Locate the cell with the specified text and output its (x, y) center coordinate. 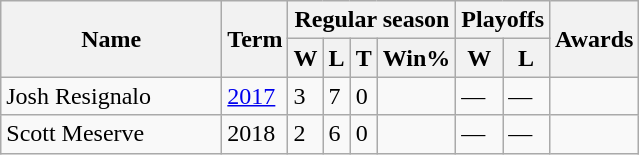
2 (306, 134)
Name (112, 39)
6 (336, 134)
Josh Resignalo (112, 96)
Win% (416, 58)
7 (336, 96)
Playoffs (503, 20)
T (364, 58)
2018 (255, 134)
Scott Meserve (112, 134)
Term (255, 39)
Regular season (372, 20)
3 (306, 96)
2017 (255, 96)
Awards (594, 39)
